Extract the [X, Y] coordinate from the center of the cell holding the provided text.  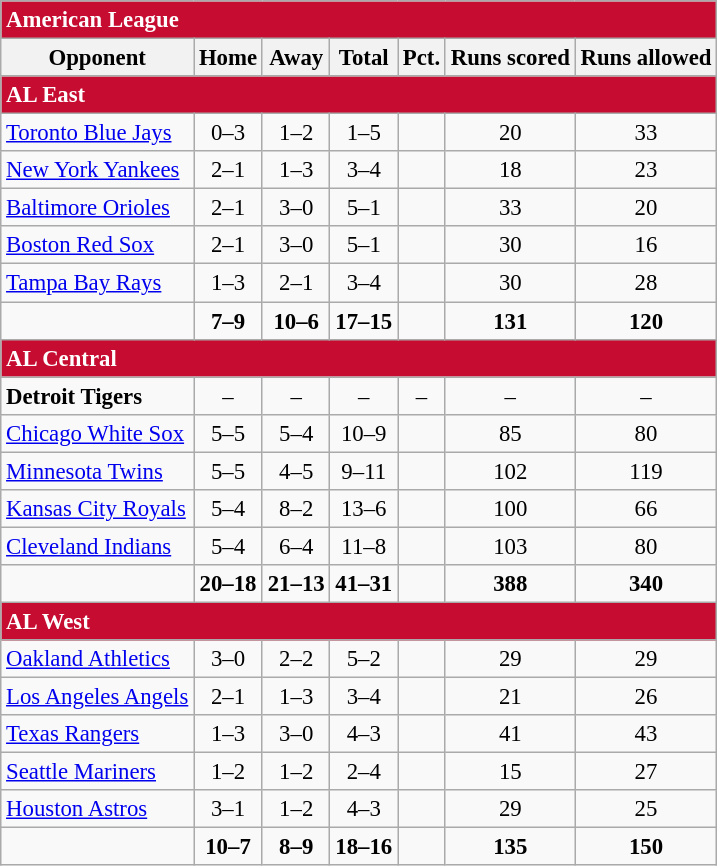
66 [646, 509]
388 [510, 584]
18 [510, 170]
23 [646, 170]
25 [646, 809]
Runs scored [510, 58]
13–6 [364, 509]
11–8 [364, 546]
0–3 [228, 133]
119 [646, 471]
Boston Red Sox [98, 245]
120 [646, 321]
150 [646, 847]
3–1 [228, 809]
17–15 [364, 321]
10–9 [364, 433]
Seattle Mariners [98, 772]
Pct. [422, 58]
Chicago White Sox [98, 433]
21 [510, 697]
Texas Rangers [98, 734]
Toronto Blue Jays [98, 133]
10–6 [296, 321]
5–2 [364, 659]
American League [359, 20]
21–13 [296, 584]
Opponent [98, 58]
26 [646, 697]
28 [646, 283]
Baltimore Orioles [98, 208]
AL Central [359, 358]
41 [510, 734]
Oakland Athletics [98, 659]
8–2 [296, 509]
AL West [359, 621]
7–9 [228, 321]
102 [510, 471]
1–5 [364, 133]
9–11 [364, 471]
135 [510, 847]
103 [510, 546]
Home [228, 58]
340 [646, 584]
2–2 [296, 659]
AL East [359, 95]
18–16 [364, 847]
New York Yankees [98, 170]
Away [296, 58]
2–4 [364, 772]
Detroit Tigers [98, 396]
27 [646, 772]
Houston Astros [98, 809]
Kansas City Royals [98, 509]
43 [646, 734]
131 [510, 321]
41–31 [364, 584]
100 [510, 509]
6–4 [296, 546]
8–9 [296, 847]
Los Angeles Angels [98, 697]
10–7 [228, 847]
20–18 [228, 584]
Runs allowed [646, 58]
16 [646, 245]
Minnesota Twins [98, 471]
4–5 [296, 471]
85 [510, 433]
Cleveland Indians [98, 546]
Tampa Bay Rays [98, 283]
Total [364, 58]
15 [510, 772]
